Capture the cell that displays the provided text and extract its (X, Y) central coordinate. 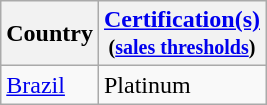
Platinum (182, 85)
Country (50, 34)
Certification(s)(sales thresholds) (182, 34)
Brazil (50, 85)
